Capture the cell that displays the provided text and extract its (X, Y) central coordinate. 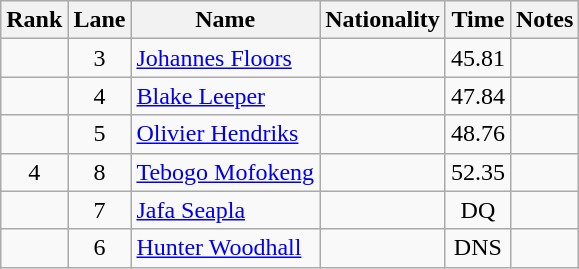
45.81 (478, 58)
Notes (544, 20)
DQ (478, 210)
DNS (478, 248)
52.35 (478, 172)
47.84 (478, 96)
Nationality (383, 20)
8 (100, 172)
7 (100, 210)
Time (478, 20)
Hunter Woodhall (226, 248)
Jafa Seapla (226, 210)
Olivier Hendriks (226, 134)
Lane (100, 20)
3 (100, 58)
48.76 (478, 134)
Blake Leeper (226, 96)
5 (100, 134)
Johannes Floors (226, 58)
Name (226, 20)
Tebogo Mofokeng (226, 172)
Rank (34, 20)
6 (100, 248)
